Output the [x, y] coordinate of the center of the cell containing the given text.  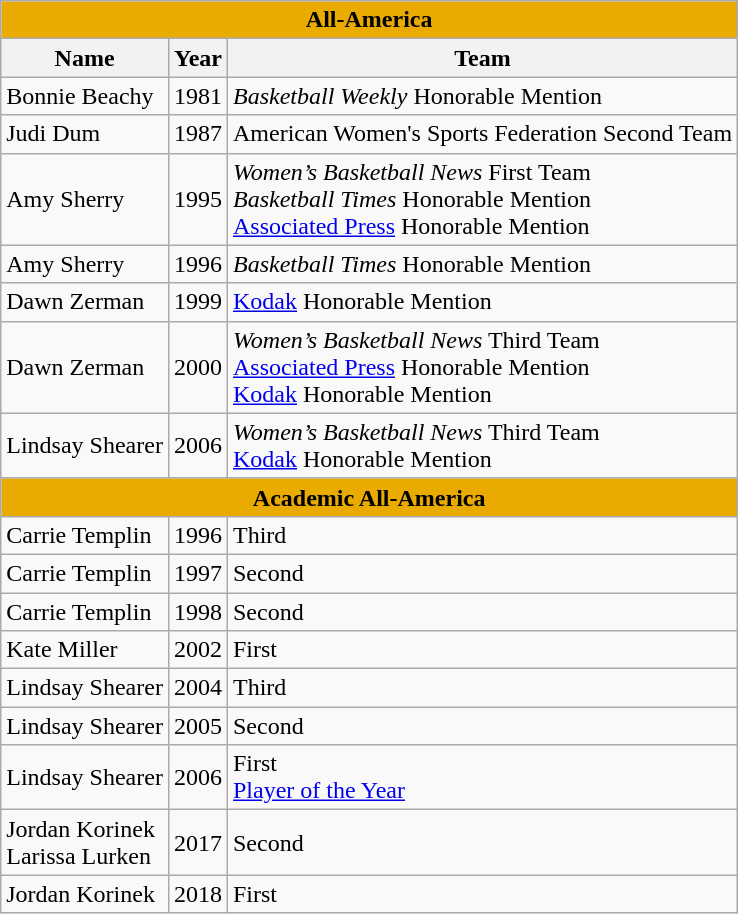
Basketball Times Honorable Mention [482, 264]
1997 [198, 573]
Kodak Honorable Mention [482, 302]
1995 [198, 199]
Kate Miller [85, 650]
Judi Dum [85, 134]
2000 [198, 367]
Academic All-America [370, 497]
Basketball Weekly Honorable Mention [482, 96]
Team [482, 58]
2018 [198, 894]
Year [198, 58]
All-America [370, 20]
1998 [198, 611]
FirstPlayer of the Year [482, 778]
Jordan Korinek [85, 894]
Jordan KorinekLarissa Lurken [85, 842]
Women’s Basketball News Third TeamAssociated Press Honorable MentionKodak Honorable Mention [482, 367]
2004 [198, 688]
American Women's Sports Federation Second Team [482, 134]
Women’s Basketball News Third TeamKodak Honorable Mention [482, 446]
Name [85, 58]
Women’s Basketball News First TeamBasketball Times Honorable MentionAssociated Press Honorable Mention [482, 199]
1999 [198, 302]
1987 [198, 134]
1981 [198, 96]
2002 [198, 650]
2017 [198, 842]
Bonnie Beachy [85, 96]
2005 [198, 726]
